Capture the cell that displays the provided text and extract its (x, y) central coordinate. 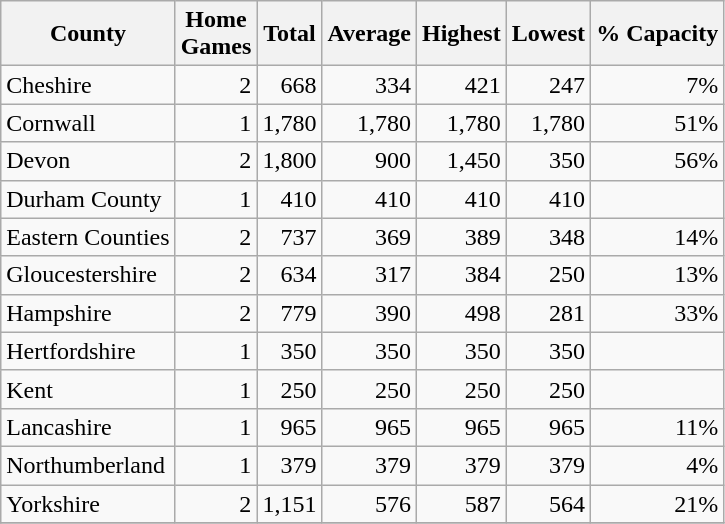
7% (658, 85)
Average (370, 34)
247 (548, 85)
Kent (88, 389)
900 (370, 161)
Devon (88, 161)
384 (461, 275)
668 (290, 85)
421 (461, 85)
Total (290, 34)
Eastern Counties (88, 237)
33% (658, 313)
348 (548, 237)
587 (461, 503)
Highest (461, 34)
634 (290, 275)
Lowest (548, 34)
4% (658, 465)
1,800 (290, 161)
498 (461, 313)
564 (548, 503)
Yorkshire (88, 503)
56% (658, 161)
576 (370, 503)
11% (658, 427)
Hertfordshire (88, 351)
334 (370, 85)
Gloucestershire (88, 275)
317 (370, 275)
HomeGames (216, 34)
1,151 (290, 503)
13% (658, 275)
281 (548, 313)
Lancashire (88, 427)
21% (658, 503)
390 (370, 313)
% Capacity (658, 34)
779 (290, 313)
389 (461, 237)
Durham County (88, 199)
Northumberland (88, 465)
369 (370, 237)
51% (658, 123)
Hampshire (88, 313)
County (88, 34)
Cheshire (88, 85)
14% (658, 237)
1,450 (461, 161)
Cornwall (88, 123)
737 (290, 237)
